Return (X, Y) of the center of cell containing provided text 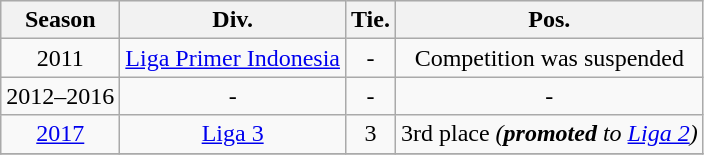
Season (60, 20)
2011 (60, 58)
Liga 3 (233, 134)
2012–2016 (60, 96)
Tie. (370, 20)
Competition was suspended (549, 58)
Pos. (549, 20)
3rd place (promoted to Liga 2) (549, 134)
2017 (60, 134)
Div. (233, 20)
3 (370, 134)
Liga Primer Indonesia (233, 58)
